Identify which cell holds the provided text, then report its [x, y] central coordinate. 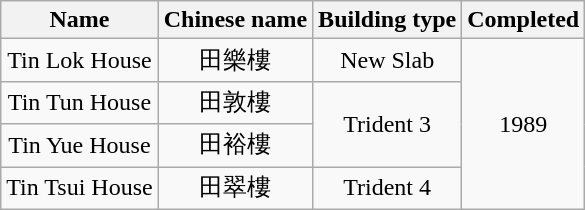
Tin Lok House [80, 60]
Tin Tun House [80, 102]
Tin Tsui House [80, 188]
Building type [388, 20]
Trident 3 [388, 124]
Trident 4 [388, 188]
1989 [524, 124]
New Slab [388, 60]
田翠樓 [235, 188]
田樂樓 [235, 60]
Chinese name [235, 20]
田裕樓 [235, 146]
Completed [524, 20]
Name [80, 20]
田敦樓 [235, 102]
Tin Yue House [80, 146]
